Return the [X, Y] coordinate for the center point of the cell that contains the specified text.  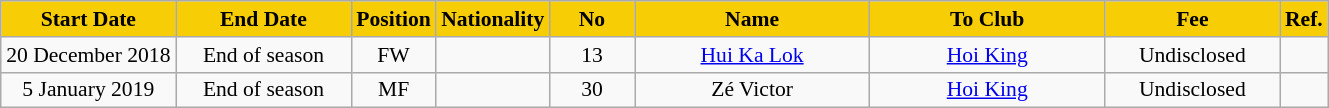
Hui Ka Lok [752, 55]
30 [592, 90]
Name [752, 19]
Ref. [1304, 19]
20 December 2018 [88, 55]
End Date [264, 19]
5 January 2019 [88, 90]
FW [394, 55]
Position [394, 19]
Fee [1192, 19]
No [592, 19]
13 [592, 55]
Start Date [88, 19]
Zé Victor [752, 90]
Nationality [492, 19]
MF [394, 90]
To Club [988, 19]
